Detect which cell encompasses the target text, then output its [X, Y] center coordinate. 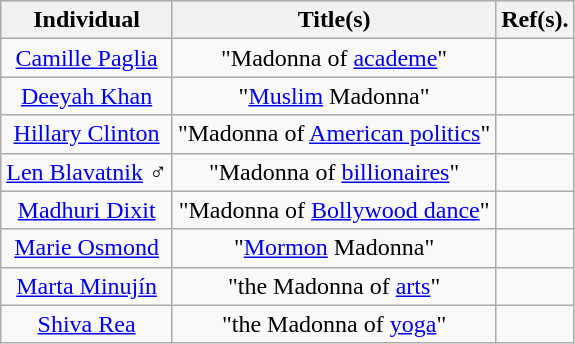
Madhuri Dixit [87, 210]
"Madonna of American politics" [334, 134]
Ref(s). [535, 20]
Individual [87, 20]
Shiva Rea [87, 324]
Hillary Clinton [87, 134]
"Madonna of Bollywood dance" [334, 210]
"Mormon Madonna" [334, 248]
"Madonna of academe" [334, 58]
"the Madonna of yoga" [334, 324]
"the Madonna of arts" [334, 286]
Deeyah Khan [87, 96]
Camille Paglia [87, 58]
Title(s) [334, 20]
Len Blavatnik ♂ [87, 172]
Marie Osmond [87, 248]
"Madonna of billionaires" [334, 172]
"Muslim Madonna" [334, 96]
Marta Minujín [87, 286]
